Determine the (X, Y) coordinate at the center of the cell enclosing the given text.  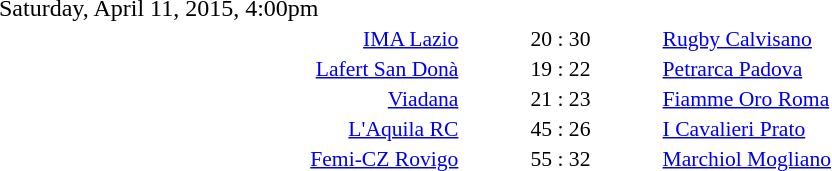
21 : 23 (560, 98)
45 : 26 (560, 128)
20 : 30 (560, 38)
19 : 22 (560, 68)
